Pinpoint the cell where the given text exists, returning its [x, y] midpoint coordinate. 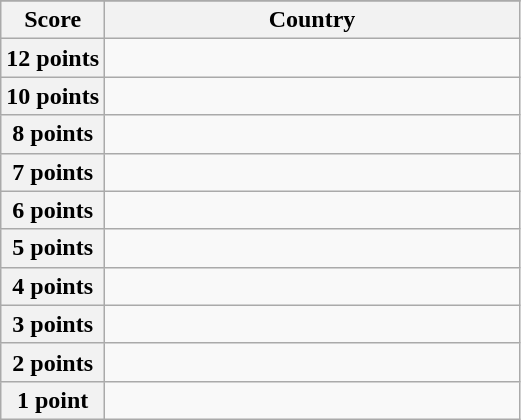
8 points [53, 134]
5 points [53, 248]
2 points [53, 362]
Country [312, 20]
7 points [53, 172]
1 point [53, 400]
3 points [53, 324]
12 points [53, 58]
Score [53, 20]
6 points [53, 210]
4 points [53, 286]
10 points [53, 96]
